Detect which cell encompasses the target text, then output its (x, y) center coordinate. 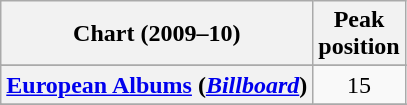
Peakposition (359, 34)
Chart (2009–10) (157, 34)
European Albums (Billboard) (157, 85)
15 (359, 85)
